Determine the [X, Y] coordinate at the center of the cell enclosing the given text.  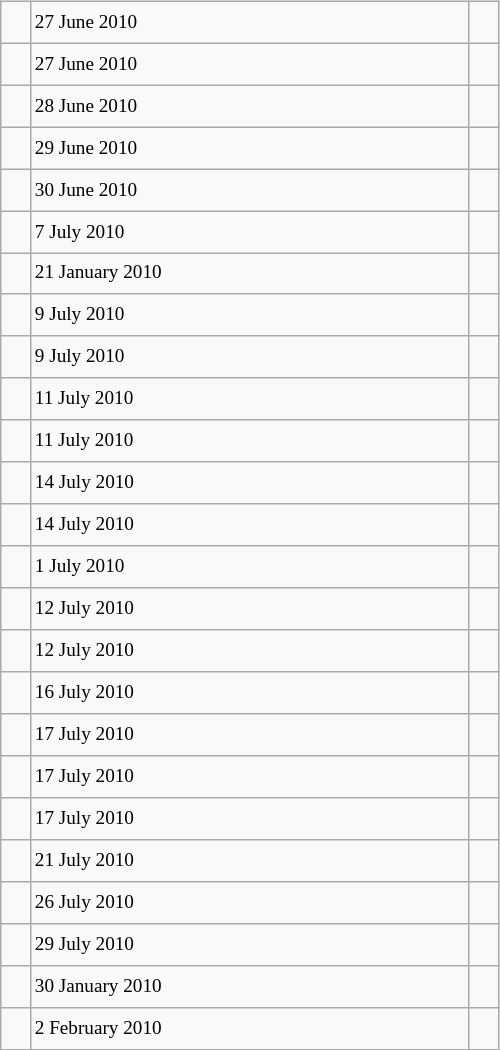
26 July 2010 [250, 902]
2 February 2010 [250, 1028]
21 July 2010 [250, 861]
16 July 2010 [250, 693]
1 July 2010 [250, 567]
29 June 2010 [250, 148]
30 January 2010 [250, 986]
21 January 2010 [250, 274]
30 June 2010 [250, 190]
29 July 2010 [250, 944]
7 July 2010 [250, 232]
28 June 2010 [250, 106]
